From the cell containing the given text, extract its center point as (x, y) coordinate. 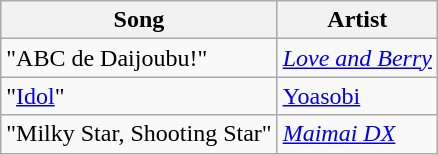
Yoasobi (357, 96)
"ABC de Daijoubu!" (139, 58)
"Idol" (139, 96)
Artist (357, 20)
"Milky Star, Shooting Star" (139, 134)
Love and Berry (357, 58)
Maimai DX (357, 134)
Song (139, 20)
